Capture the cell that displays the provided text and extract its (x, y) central coordinate. 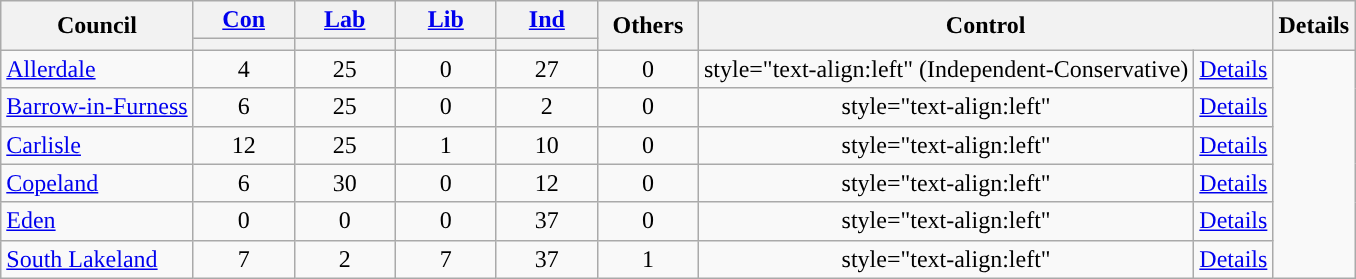
Carlisle (97, 145)
Barrow-in-Furness (97, 107)
27 (546, 69)
Ind (546, 20)
Allerdale (97, 69)
10 (546, 145)
Con (244, 20)
4 (244, 69)
Control (985, 26)
style="text-align:left" (Independent-Conservative) (946, 69)
Lab (344, 20)
South Lakeland (97, 259)
30 (344, 183)
Council (97, 26)
Eden (97, 221)
Copeland (97, 183)
Others (648, 26)
Lib (446, 20)
